Find where the given text appears and provide that cell's center as [X, Y] coordinate. 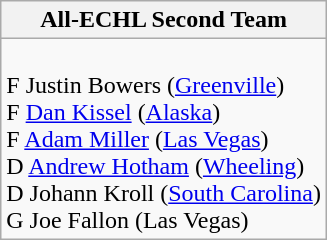
All-ECHL Second Team [164, 20]
